Output the (x, y) coordinate of the center of the cell containing the given text.  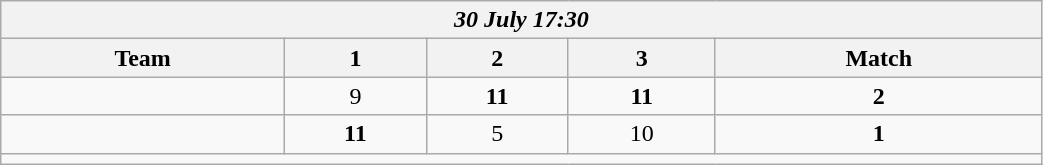
5 (497, 134)
9 (355, 96)
Team (143, 58)
30 July 17:30 (522, 20)
3 (642, 58)
10 (642, 134)
Match (878, 58)
